Capture the cell that displays the provided text and extract its [x, y] central coordinate. 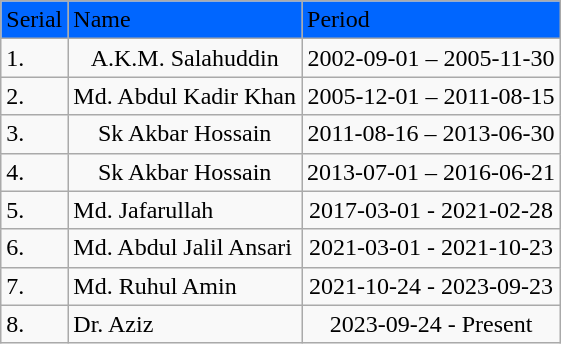
2013-07-01 – 2016-06-21 [432, 172]
Md. Abdul Jalil Ansari [185, 248]
1. [34, 58]
2023-09-24 - Present [432, 324]
Serial [34, 20]
3. [34, 134]
Md. Ruhul Amin [185, 286]
2002-09-01 – 2005-11-30 [432, 58]
2017-03-01 - 2021-02-28 [432, 210]
2. [34, 96]
6. [34, 248]
Period [432, 20]
A.K.M. Salahuddin [185, 58]
Md. Jafarullah [185, 210]
2011-08-16 – 2013-06-30 [432, 134]
8. [34, 324]
Dr. Aziz [185, 324]
2021-03-01 - 2021-10-23 [432, 248]
2005-12-01 – 2011-08-15 [432, 96]
7. [34, 286]
2021-10-24 - 2023-09-23 [432, 286]
4. [34, 172]
Name [185, 20]
5. [34, 210]
Md. Abdul Kadir Khan [185, 96]
